Determine the [X, Y] coordinate at the center of the cell enclosing the given text.  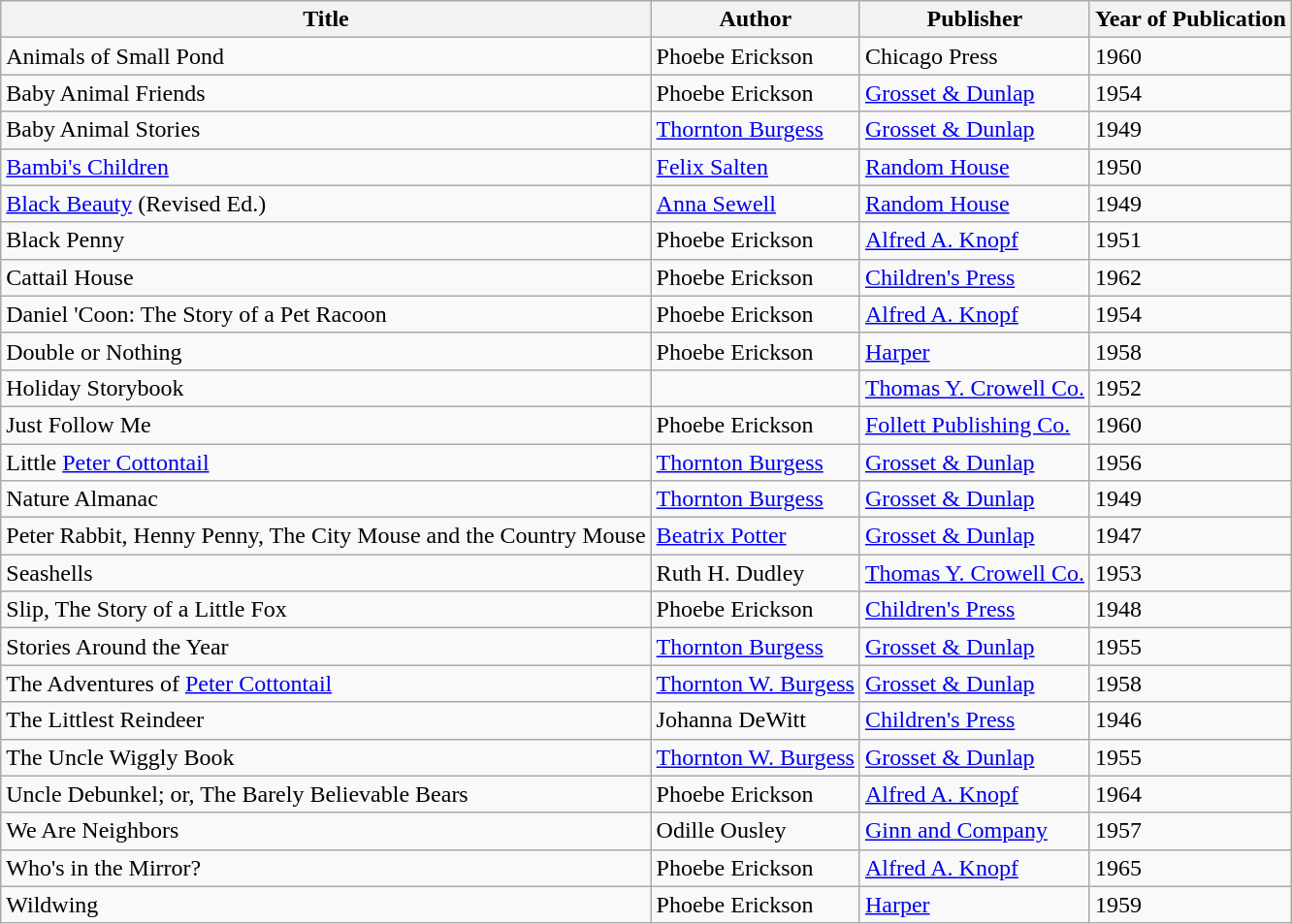
The Littlest Reindeer [326, 720]
1959 [1190, 905]
1951 [1190, 240]
Animals of Small Pond [326, 56]
We Are Neighbors [326, 831]
1950 [1190, 167]
Bambi's Children [326, 167]
1948 [1190, 610]
1953 [1190, 573]
Uncle Debunkel; or, The Barely Believable Bears [326, 794]
Johanna DeWitt [755, 720]
Slip, The Story of a Little Fox [326, 610]
Baby Animal Stories [326, 130]
Publisher [974, 19]
Black Beauty (Revised Ed.) [326, 204]
Stories Around the Year [326, 647]
1946 [1190, 720]
1947 [1190, 536]
The Adventures of Peter Cottontail [326, 684]
Beatrix Potter [755, 536]
Author [755, 19]
Baby Animal Friends [326, 93]
The Uncle Wiggly Book [326, 757]
Little Peter Cottontail [326, 462]
1952 [1190, 388]
Just Follow Me [326, 425]
Felix Salten [755, 167]
Ruth H. Dudley [755, 573]
Black Penny [326, 240]
1965 [1190, 868]
Peter Rabbit, Henny Penny, The City Mouse and the Country Mouse [326, 536]
Cattail House [326, 277]
Holiday Storybook [326, 388]
Ginn and Company [974, 831]
1962 [1190, 277]
Title [326, 19]
1957 [1190, 831]
Seashells [326, 573]
1956 [1190, 462]
Anna Sewell [755, 204]
1964 [1190, 794]
Year of Publication [1190, 19]
Who's in the Mirror? [326, 868]
Chicago Press [974, 56]
Follett Publishing Co. [974, 425]
Nature Almanac [326, 499]
Odille Ousley [755, 831]
Wildwing [326, 905]
Daniel 'Coon: The Story of a Pet Racoon [326, 314]
Double or Nothing [326, 351]
